Search for the cell housing the specified text and yield its (X, Y) center coordinate. 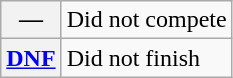
Did not finish (146, 58)
— (31, 20)
DNF (31, 58)
Did not compete (146, 20)
